Extract the (X, Y) coordinate from the center of the cell holding the provided text.  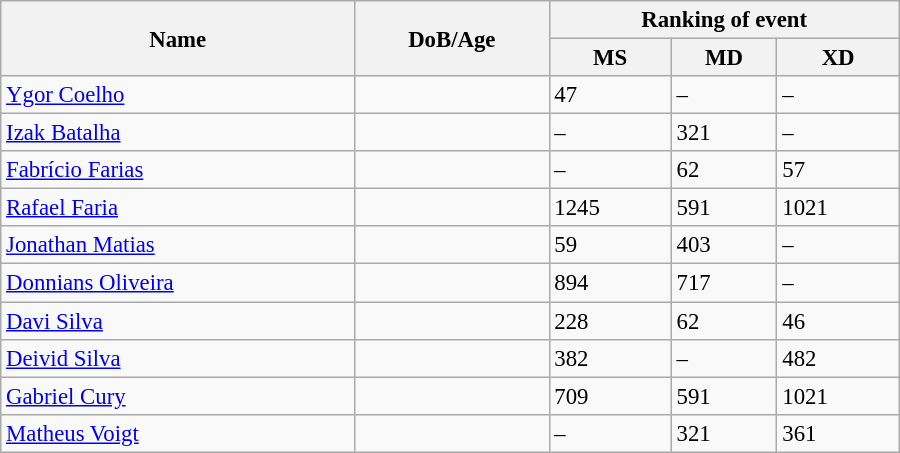
Deivid Silva (178, 358)
MS (610, 58)
Gabriel Cury (178, 396)
XD (838, 58)
Fabrício Farias (178, 170)
Rafael Faria (178, 208)
361 (838, 433)
709 (610, 396)
Ygor Coelho (178, 95)
57 (838, 170)
228 (610, 321)
MD (724, 58)
403 (724, 245)
894 (610, 283)
DoB/Age (452, 38)
Ranking of event (724, 20)
1245 (610, 208)
482 (838, 358)
Matheus Voigt (178, 433)
Jonathan Matias (178, 245)
Izak Batalha (178, 133)
Name (178, 38)
47 (610, 95)
382 (610, 358)
59 (610, 245)
Donnians Oliveira (178, 283)
Davi Silva (178, 321)
717 (724, 283)
46 (838, 321)
